Capture the cell that displays the provided text and extract its (X, Y) central coordinate. 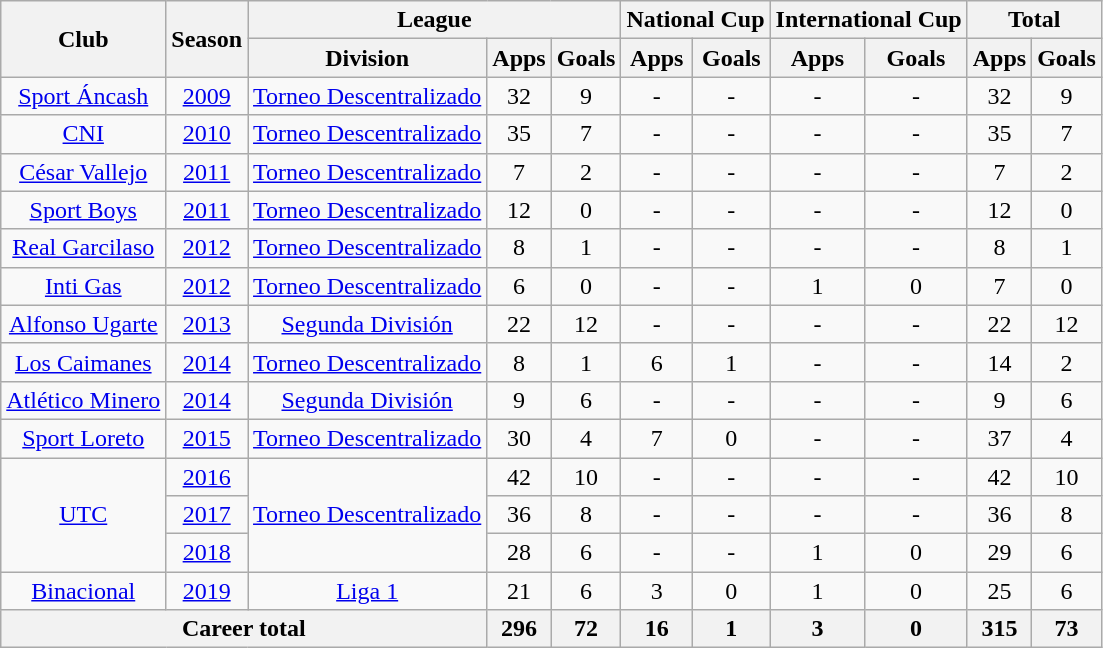
UTC (84, 515)
2009 (207, 96)
Binacional (84, 591)
30 (519, 438)
Inti Gas (84, 286)
Sport Boys (84, 210)
Liga 1 (368, 591)
2019 (207, 591)
2018 (207, 553)
Real Garcilaso (84, 248)
2016 (207, 477)
Los Caimanes (84, 362)
Sport Áncash (84, 96)
315 (999, 629)
25 (999, 591)
Career total (244, 629)
37 (999, 438)
Sport Loreto (84, 438)
Club (84, 39)
296 (519, 629)
2017 (207, 515)
International Cup (868, 20)
14 (999, 362)
2013 (207, 324)
72 (586, 629)
Season (207, 39)
16 (657, 629)
2015 (207, 438)
League (434, 20)
29 (999, 553)
Atlético Minero (84, 400)
National Cup (696, 20)
73 (1067, 629)
2010 (207, 134)
Division (368, 58)
CNI (84, 134)
Alfonso Ugarte (84, 324)
21 (519, 591)
César Vallejo (84, 172)
Total (1034, 20)
28 (519, 553)
